Output the (x, y) coordinate of the center of the cell containing the given text.  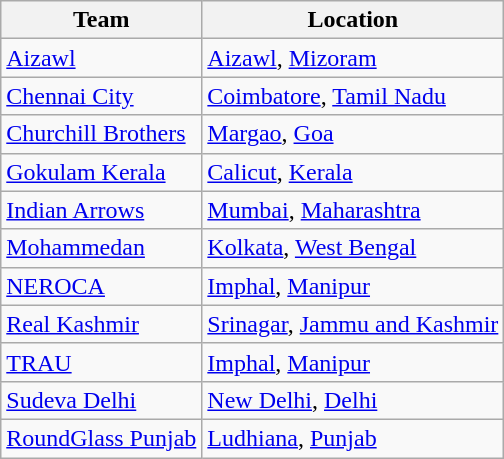
Team (102, 20)
Mumbai, Maharashtra (353, 210)
New Delhi, Delhi (353, 400)
Chennai City (102, 96)
Calicut, Kerala (353, 172)
NEROCA (102, 286)
Sudeva Delhi (102, 400)
Real Kashmir (102, 324)
TRAU (102, 362)
Margao, Goa (353, 134)
Kolkata, West Bengal (353, 248)
Aizawl, Mizoram (353, 58)
Churchill Brothers (102, 134)
Ludhiana, Punjab (353, 438)
Mohammedan (102, 248)
Location (353, 20)
RoundGlass Punjab (102, 438)
Coimbatore, Tamil Nadu (353, 96)
Indian Arrows (102, 210)
Srinagar, Jammu and Kashmir (353, 324)
Gokulam Kerala (102, 172)
Aizawl (102, 58)
